Determine the [x, y] coordinate at the center of the cell enclosing the given text.  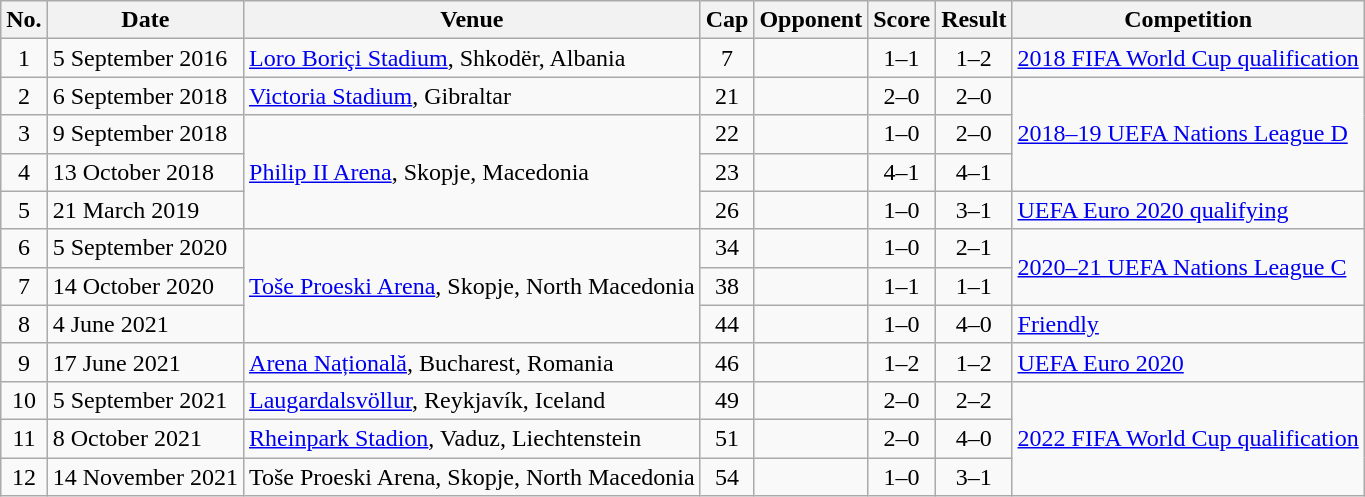
Friendly [1188, 324]
2 [24, 96]
12 [24, 477]
2022 FIFA World Cup qualification [1188, 438]
UEFA Euro 2020 [1188, 362]
2018 FIFA World Cup qualification [1188, 58]
2–2 [974, 400]
Cap [727, 20]
2020–21 UEFA Nations League C [1188, 267]
Loro Boriçi Stadium, Shkodër, Albania [472, 58]
Opponent [811, 20]
Date [145, 20]
Venue [472, 20]
8 [24, 324]
22 [727, 134]
34 [727, 248]
Arena Națională, Bucharest, Romania [472, 362]
8 October 2021 [145, 438]
Competition [1188, 20]
10 [24, 400]
2–1 [974, 248]
49 [727, 400]
21 [727, 96]
6 September 2018 [145, 96]
21 March 2019 [145, 210]
2018–19 UEFA Nations League D [1188, 134]
5 September 2021 [145, 400]
14 November 2021 [145, 477]
Rheinpark Stadion, Vaduz, Liechtenstein [472, 438]
Score [902, 20]
1 [24, 58]
Result [974, 20]
11 [24, 438]
Laugardalsvöllur, Reykjavík, Iceland [472, 400]
9 [24, 362]
46 [727, 362]
5 September 2020 [145, 248]
38 [727, 286]
5 [24, 210]
6 [24, 248]
UEFA Euro 2020 qualifying [1188, 210]
9 September 2018 [145, 134]
26 [727, 210]
54 [727, 477]
4 [24, 172]
5 September 2016 [145, 58]
3 [24, 134]
23 [727, 172]
4 June 2021 [145, 324]
No. [24, 20]
Victoria Stadium, Gibraltar [472, 96]
44 [727, 324]
13 October 2018 [145, 172]
51 [727, 438]
Philip II Arena, Skopje, Macedonia [472, 172]
17 June 2021 [145, 362]
14 October 2020 [145, 286]
